Determine the [x, y] coordinate at the center of the cell enclosing the given text.  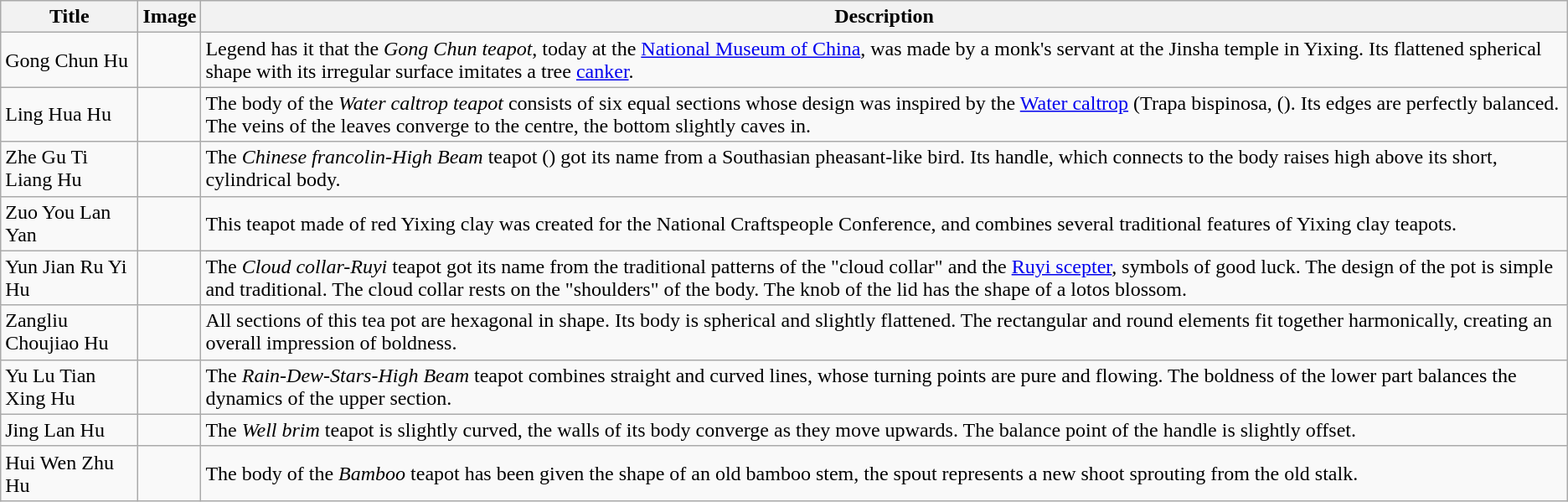
Zhe Gu Ti Liang Hu [70, 169]
The body of the Bamboo teapot has been given the shape of an old bamboo stem, the spout represents a new shoot sprouting from the old stalk. [885, 473]
Yun Jian Ru Yi Hu [70, 278]
Title [70, 17]
Zuo You Lan Yan [70, 223]
Gong Chun Hu [70, 60]
Image [169, 17]
Ling Hua Hu [70, 114]
Yu Lu Tian Xing Hu [70, 387]
The Well brim teapot is slightly curved, the walls of its body converge as they move upwards. The balance point of the handle is slightly offset. [885, 430]
Description [885, 17]
Zangliu Choujiao Hu [70, 332]
Hui Wen Zhu Hu [70, 473]
Jing Lan Hu [70, 430]
